Return (X, Y) of the center of cell containing provided text 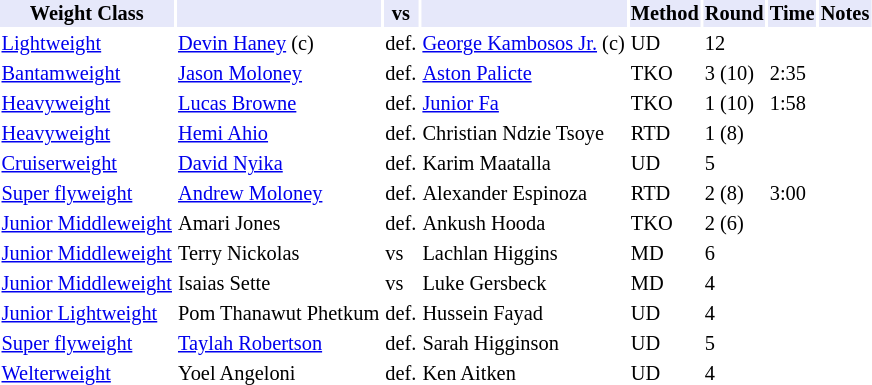
Alexander Espinoza (524, 194)
Luke Gersbeck (524, 284)
2 (8) (734, 194)
Christian Ndzie Tsoye (524, 134)
1 (8) (734, 134)
2 (6) (734, 224)
Time (792, 14)
Taylah Robertson (278, 344)
Junior Lightweight (86, 314)
Aston Palicte (524, 74)
1 (10) (734, 104)
Terry Nickolas (278, 254)
12 (734, 44)
Cruiserweight (86, 164)
Bantamweight (86, 74)
Lightweight (86, 44)
Amari Jones (278, 224)
3:00 (792, 194)
Lucas Browne (278, 104)
Round (734, 14)
Weight Class (86, 14)
6 (734, 254)
Junior Fa (524, 104)
Andrew Moloney (278, 194)
Ankush Hooda (524, 224)
Notes (845, 14)
Devin Haney (c) (278, 44)
Method (664, 14)
Lachlan Higgins (524, 254)
1:58 (792, 104)
Hussein Fayad (524, 314)
3 (10) (734, 74)
Pom Thanawut Phetkum (278, 314)
George Kambosos Jr. (c) (524, 44)
Isaias Sette (278, 284)
Sarah Higginson (524, 344)
Hemi Ahio (278, 134)
Jason Moloney (278, 74)
David Nyika (278, 164)
Karim Maatalla (524, 164)
2:35 (792, 74)
